Return the (X, Y) coordinate for the center point of the cell that contains the specified text.  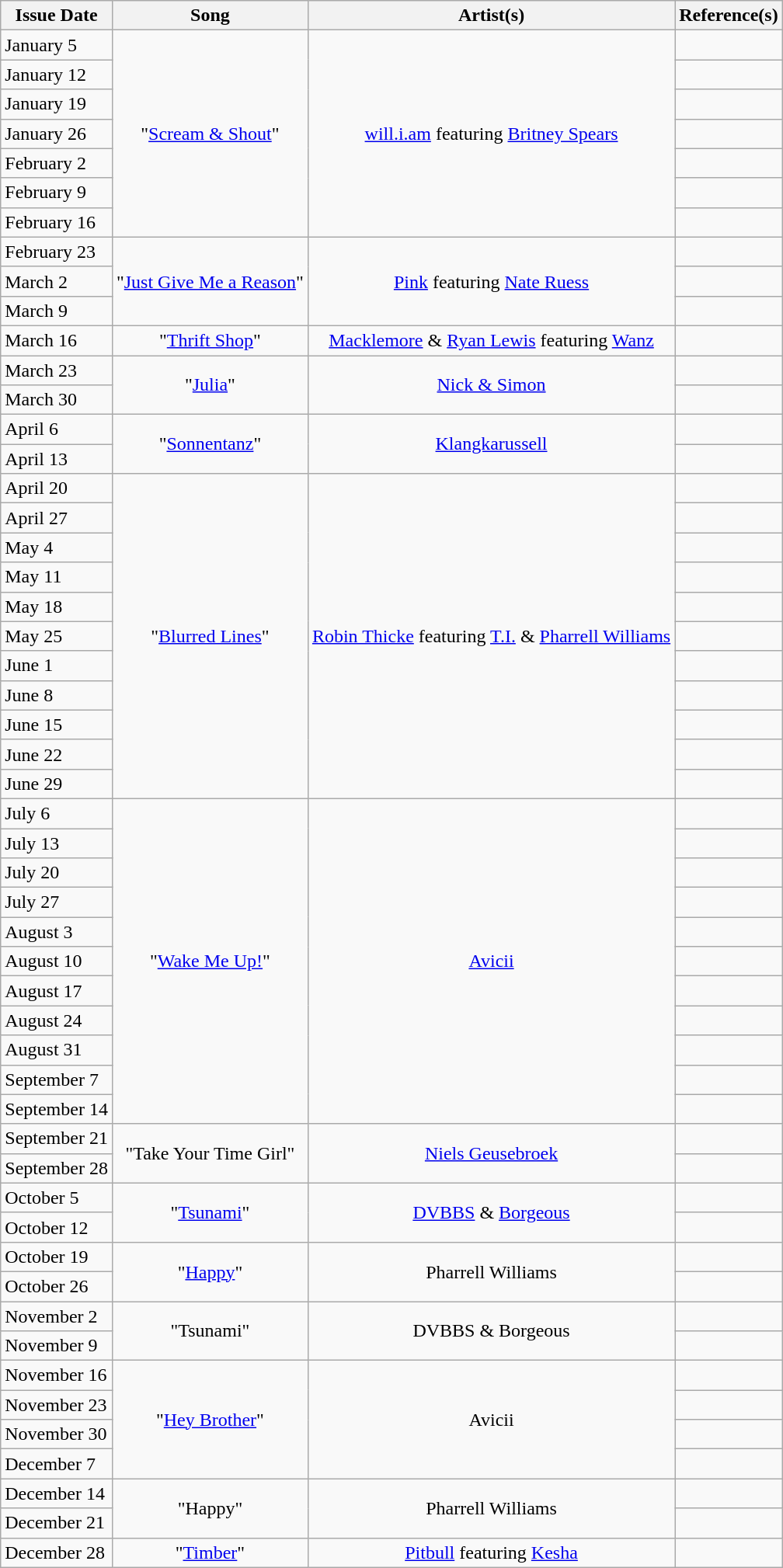
August 24 (57, 1020)
Issue Date (57, 16)
September 7 (57, 1080)
July 27 (57, 902)
April 27 (57, 518)
February 9 (57, 193)
November 23 (57, 1405)
January 26 (57, 134)
August 31 (57, 1050)
June 1 (57, 666)
"Just Give Me a Reason" (210, 281)
November 30 (57, 1434)
September 14 (57, 1109)
March 16 (57, 340)
Macklemore & Ryan Lewis featuring Wanz (491, 340)
October 5 (57, 1198)
January 19 (57, 104)
"Blurred Lines" (210, 637)
"Thrift Shop" (210, 340)
July 6 (57, 813)
March 2 (57, 281)
December 7 (57, 1464)
November 2 (57, 1316)
January 12 (57, 75)
Robin Thicke featuring T.I. & Pharrell Williams (491, 637)
February 2 (57, 163)
February 16 (57, 222)
"Wake Me Up!" (210, 961)
December 28 (57, 1552)
August 3 (57, 932)
Pitbull featuring Kesha (491, 1552)
April 20 (57, 488)
"Take Your Time Girl" (210, 1153)
October 26 (57, 1286)
December 21 (57, 1523)
September 28 (57, 1168)
May 18 (57, 607)
"Scream & Shout" (210, 134)
March 23 (57, 370)
June 8 (57, 695)
November 16 (57, 1375)
March 9 (57, 311)
October 12 (57, 1227)
April 6 (57, 429)
June 15 (57, 725)
May 4 (57, 548)
"Timber" (210, 1552)
Klangkarussell (491, 444)
will.i.am featuring Britney Spears (491, 134)
January 5 (57, 45)
December 14 (57, 1493)
November 9 (57, 1346)
Artist(s) (491, 16)
Nick & Simon (491, 385)
Niels Geusebroek (491, 1153)
July 20 (57, 873)
"Hey Brother" (210, 1420)
"Julia" (210, 385)
August 10 (57, 961)
Song (210, 16)
August 17 (57, 991)
March 30 (57, 400)
September 21 (57, 1139)
October 19 (57, 1257)
Reference(s) (729, 16)
July 13 (57, 843)
April 13 (57, 459)
February 23 (57, 252)
Pink featuring Nate Ruess (491, 281)
"Sonnentanz" (210, 444)
May 11 (57, 577)
June 29 (57, 784)
June 22 (57, 754)
May 25 (57, 636)
